Pinpoint the cell where the given text exists, returning its [x, y] midpoint coordinate. 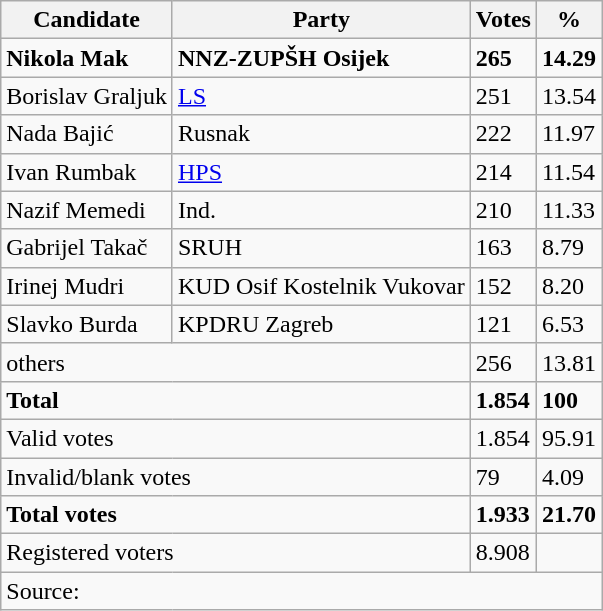
Borislav Graljuk [87, 96]
8.20 [568, 286]
Nada Bajić [87, 134]
KPDRU Zagreb [321, 324]
121 [503, 324]
Ind. [321, 210]
1.933 [503, 515]
LS [321, 96]
11.97 [568, 134]
163 [503, 248]
11.54 [568, 172]
Votes [503, 20]
14.29 [568, 58]
Irinej Mudri [87, 286]
13.54 [568, 96]
8.908 [503, 553]
Gabrijel Takač [87, 248]
Candidate [87, 20]
Party [321, 20]
95.91 [568, 438]
SRUH [321, 248]
79 [503, 477]
4.09 [568, 477]
Source: [302, 591]
222 [503, 134]
Nikola Mak [87, 58]
Ivan Rumbak [87, 172]
Total [236, 400]
152 [503, 286]
251 [503, 96]
Total votes [236, 515]
% [568, 20]
Invalid/blank votes [236, 477]
Slavko Burda [87, 324]
100 [568, 400]
11.33 [568, 210]
265 [503, 58]
8.79 [568, 248]
21.70 [568, 515]
214 [503, 172]
KUD Osif Kostelnik Vukovar [321, 286]
Rusnak [321, 134]
6.53 [568, 324]
210 [503, 210]
NNZ-ZUPŠH Osijek [321, 58]
HPS [321, 172]
13.81 [568, 362]
Nazif Memedi [87, 210]
Registered voters [236, 553]
256 [503, 362]
others [236, 362]
Valid votes [236, 438]
